Pinpoint the cell where the given text exists, returning its (X, Y) midpoint coordinate. 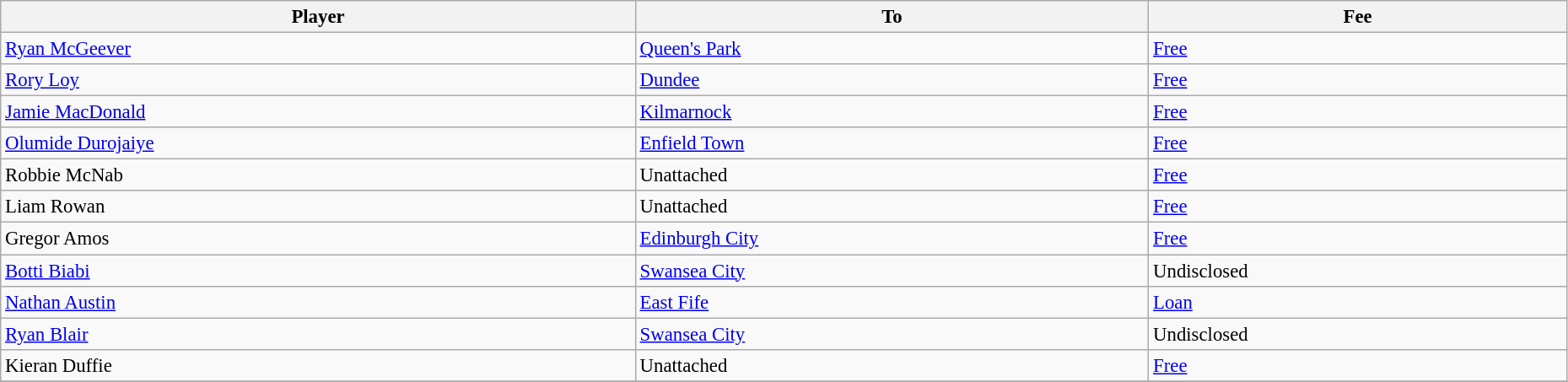
Rory Loy (319, 80)
Player (319, 17)
Liam Rowan (319, 207)
To (892, 17)
Ryan McGeever (319, 49)
East Fife (892, 302)
Fee (1358, 17)
Enfield Town (892, 143)
Edinburgh City (892, 239)
Kilmarnock (892, 112)
Gregor Amos (319, 239)
Dundee (892, 80)
Robbie McNab (319, 175)
Olumide Durojaiye (319, 143)
Jamie MacDonald (319, 112)
Botti Biabi (319, 271)
Nathan Austin (319, 302)
Kieran Duffie (319, 365)
Queen's Park (892, 49)
Ryan Blair (319, 334)
Loan (1358, 302)
